Return [X, Y] of the center of cell containing provided text 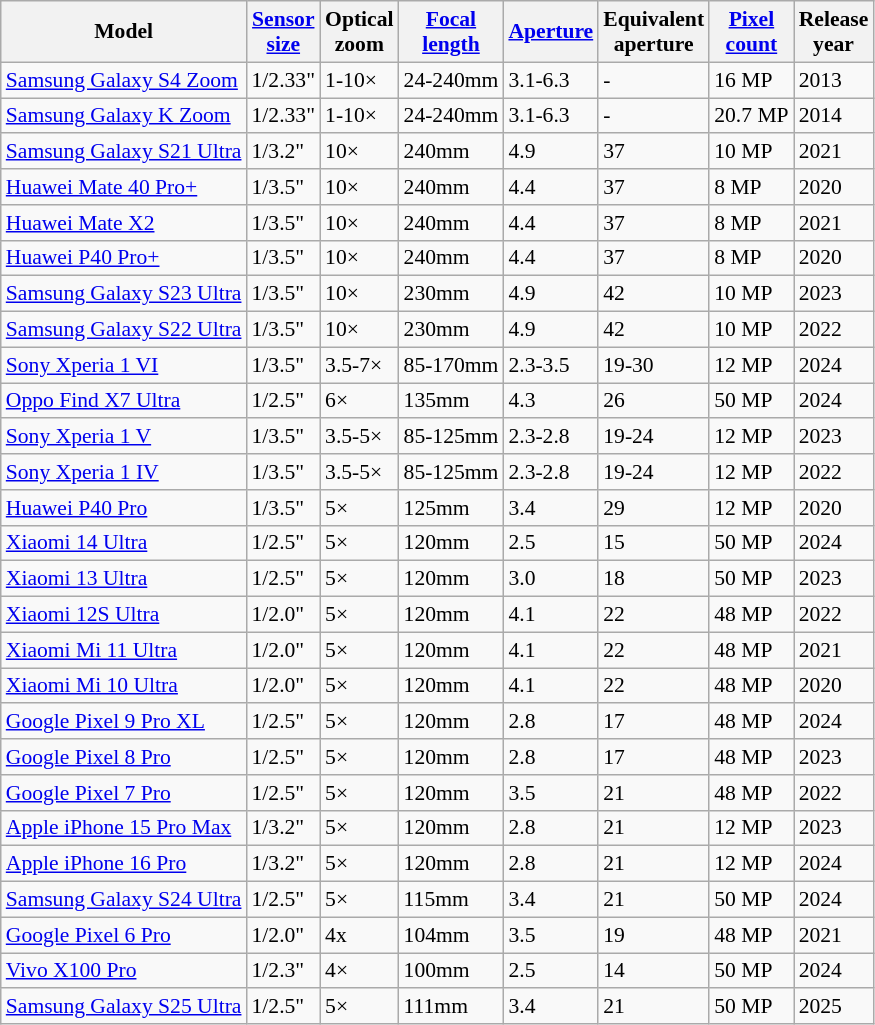
Google Pixel 7 Pro [124, 793]
111mm [452, 1007]
Xiaomi 12S Ultra [124, 615]
125mm [452, 508]
Samsung Galaxy K Zoom [124, 116]
Equivalentaperture [654, 32]
Opticalzoom [359, 32]
29 [654, 508]
Huawei P40 Pro+ [124, 258]
100mm [452, 971]
Google Pixel 9 Pro XL [124, 722]
Aperture [550, 32]
Focallength [452, 32]
2013 [834, 80]
20.7 MP [752, 116]
Xiaomi Mi 10 Ultra [124, 686]
15 [654, 543]
85-170mm [452, 365]
Apple iPhone 15 Pro Max [124, 828]
Xiaomi 14 Ultra [124, 543]
4× [359, 971]
Xiaomi 13 Ultra [124, 579]
6× [359, 401]
26 [654, 401]
Samsung Galaxy S4 Zoom [124, 80]
Samsung Galaxy S21 Ultra [124, 152]
Sensorsize [284, 32]
Sony Xperia 1 V [124, 437]
4x [359, 935]
Huawei Mate X2 [124, 223]
19 [654, 935]
Huawei Mate 40 Pro+ [124, 187]
Model [124, 32]
2014 [834, 116]
Pixelcount [752, 32]
Oppo Find X7 Ultra [124, 401]
3.0 [550, 579]
14 [654, 971]
Xiaomi Mi 11 Ultra [124, 650]
Sony Xperia 1 IV [124, 472]
Sony Xperia 1 VI [124, 365]
3.5-7× [359, 365]
18 [654, 579]
Samsung Galaxy S24 Ultra [124, 900]
Google Pixel 6 Pro [124, 935]
Samsung Galaxy S22 Ultra [124, 330]
Google Pixel 8 Pro [124, 757]
115mm [452, 900]
19-30 [654, 365]
1/2.3" [284, 971]
Samsung Galaxy S23 Ultra [124, 294]
135mm [452, 401]
Huawei P40 Pro [124, 508]
Apple iPhone 16 Pro [124, 864]
2.3-3.5 [550, 365]
Vivo X100 Pro [124, 971]
104mm [452, 935]
Releaseyear [834, 32]
16 MP [752, 80]
2025 [834, 1007]
Samsung Galaxy S25 Ultra [124, 1007]
4.3 [550, 401]
